Determine the (x, y) coordinate at the center of the cell enclosing the given text.  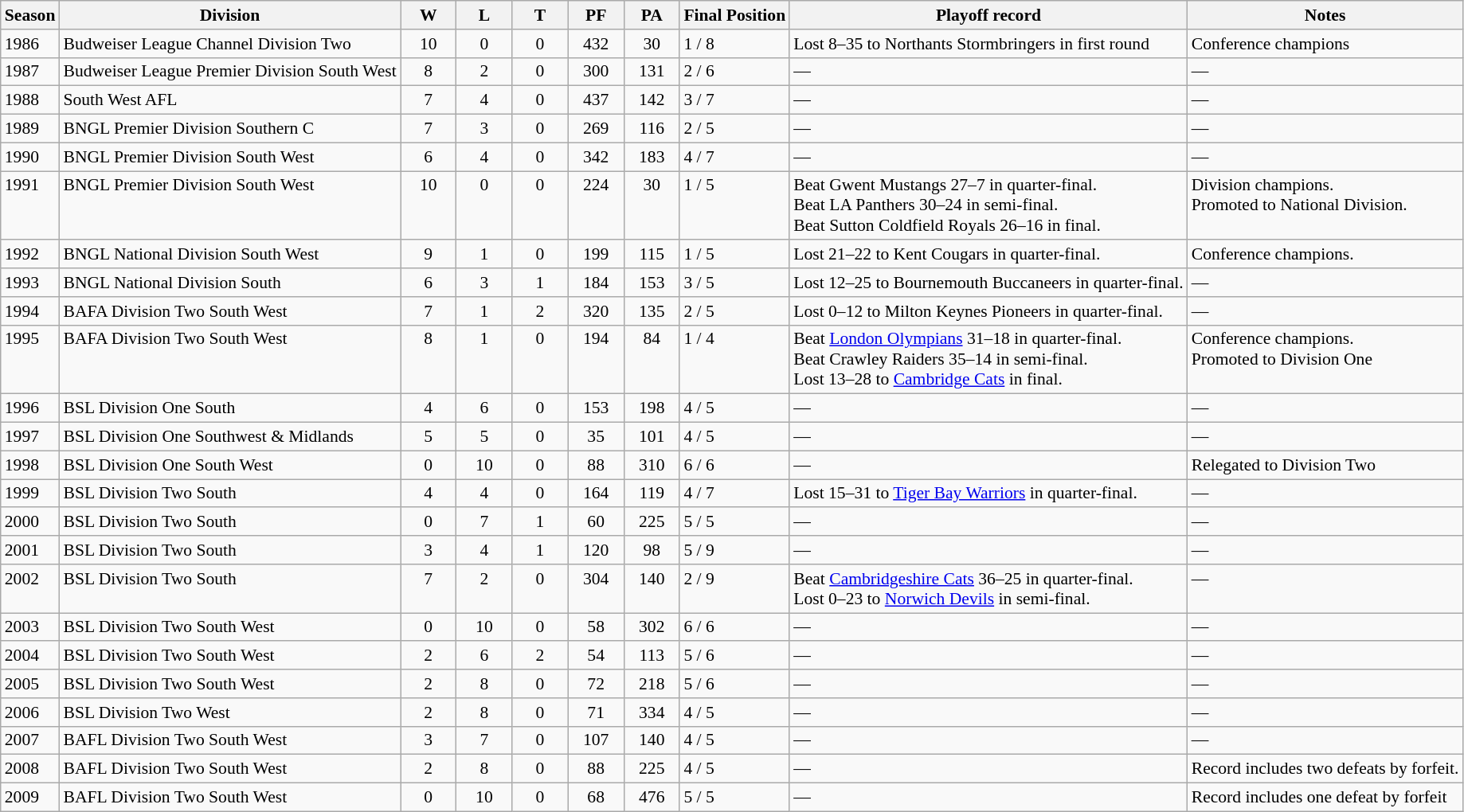
2005 (30, 684)
T (540, 15)
Budweiser League Channel Division Two (229, 44)
BSL Division One South West (229, 465)
Division (229, 15)
304 (596, 589)
135 (652, 311)
2009 (30, 798)
302 (652, 627)
Lost 8–35 to Northants Stormbringers in first round (988, 44)
2 / 9 (734, 589)
Conference champions.Promoted to Division One (1325, 360)
Record includes two defeats by forfeit. (1325, 769)
Record includes one defeat by forfeit (1325, 798)
300 (596, 72)
2002 (30, 589)
Relegated to Division Two (1325, 465)
1988 (30, 100)
1990 (30, 157)
PF (596, 15)
BSL Division Two West (229, 712)
BNGL National Division South (229, 283)
71 (596, 712)
1995 (30, 360)
Beat London Olympians 31–18 in quarter-final.Beat Crawley Raiders 35–14 in semi-final.Lost 13–28 to Cambridge Cats in final. (988, 360)
3 / 5 (734, 283)
2 / 6 (734, 72)
198 (652, 408)
184 (596, 283)
1986 (30, 44)
60 (596, 522)
Budweiser League Premier Division South West (229, 72)
BNGL Premier Division Southern C (229, 129)
1994 (30, 311)
1998 (30, 465)
224 (596, 205)
72 (596, 684)
84 (652, 360)
142 (652, 100)
Final Position (734, 15)
35 (596, 437)
Lost 15–31 to Tiger Bay Warriors in quarter-final. (988, 494)
South West AFL (229, 100)
119 (652, 494)
54 (596, 656)
131 (652, 72)
342 (596, 157)
9 (429, 255)
1993 (30, 283)
2001 (30, 550)
Lost 12–25 to Bournemouth Buccaneers in quarter-final. (988, 283)
116 (652, 129)
164 (596, 494)
1989 (30, 129)
183 (652, 157)
BSL Division One South (229, 408)
2007 (30, 740)
1996 (30, 408)
1991 (30, 205)
BNGL National Division South West (229, 255)
1992 (30, 255)
98 (652, 550)
2006 (30, 712)
Notes (1325, 15)
Lost 0–12 to Milton Keynes Pioneers in quarter-final. (988, 311)
1999 (30, 494)
113 (652, 656)
PA (652, 15)
L (484, 15)
320 (596, 311)
1 / 4 (734, 360)
432 (596, 44)
269 (596, 129)
58 (596, 627)
437 (596, 100)
1987 (30, 72)
2003 (30, 627)
5 / 9 (734, 550)
2000 (30, 522)
194 (596, 360)
BSL Division One Southwest & Midlands (229, 437)
2004 (30, 656)
68 (596, 798)
Playoff record (988, 15)
2008 (30, 769)
218 (652, 684)
3 / 7 (734, 100)
1 / 8 (734, 44)
Conference champions (1325, 44)
310 (652, 465)
476 (652, 798)
Season (30, 15)
Beat Gwent Mustangs 27–7 in quarter-final.Beat LA Panthers 30–24 in semi-final.Beat Sutton Coldfield Royals 26–16 in final. (988, 205)
101 (652, 437)
1997 (30, 437)
334 (652, 712)
115 (652, 255)
120 (596, 550)
Conference champions. (1325, 255)
107 (596, 740)
Lost 21–22 to Kent Cougars in quarter-final. (988, 255)
Beat Cambridgeshire Cats 36–25 in quarter-final.Lost 0–23 to Norwich Devils in semi-final. (988, 589)
199 (596, 255)
W (429, 15)
Division champions.Promoted to National Division. (1325, 205)
